Find where the given text appears and provide that cell's center as [x, y] coordinate. 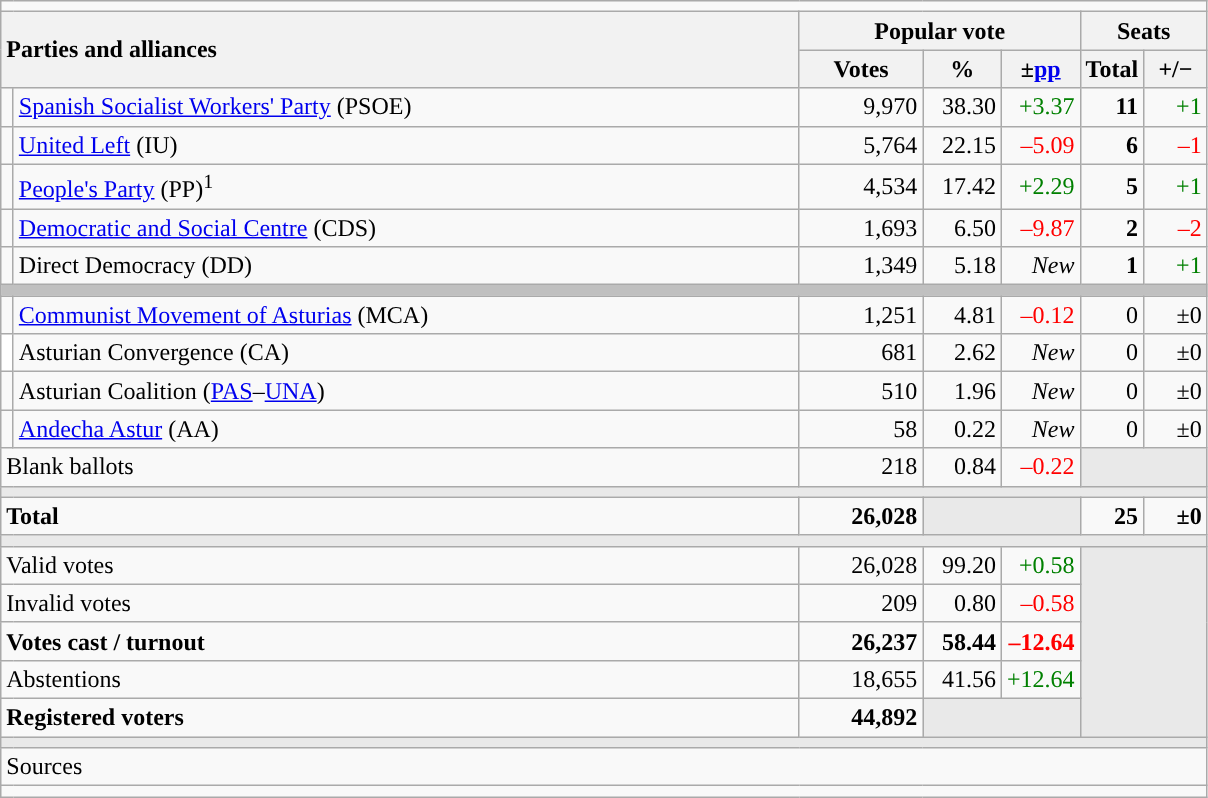
–1 [1176, 145]
Asturian Convergence (CA) [406, 353]
681 [861, 353]
–0.22 [1040, 467]
Registered voters [400, 718]
41.56 [962, 679]
25 [1112, 516]
2.62 [962, 353]
218 [861, 467]
+0.58 [1040, 565]
±pp [1040, 69]
+/− [1176, 69]
Andecha Astur (AA) [406, 429]
+12.64 [1040, 679]
38.30 [962, 107]
Popular vote [940, 31]
Direct Democracy (DD) [406, 266]
58 [861, 429]
209 [861, 603]
1 [1112, 266]
–0.58 [1040, 603]
18,655 [861, 679]
5,764 [861, 145]
Valid votes [400, 565]
–5.09 [1040, 145]
–12.64 [1040, 641]
Asturian Coalition (PAS–UNA) [406, 391]
–0.12 [1040, 315]
26,237 [861, 641]
4,534 [861, 186]
510 [861, 391]
17.42 [962, 186]
0.84 [962, 467]
Sources [604, 767]
1,251 [861, 315]
1.96 [962, 391]
+3.37 [1040, 107]
0.80 [962, 603]
11 [1112, 107]
Spanish Socialist Workers' Party (PSOE) [406, 107]
9,970 [861, 107]
Seats [1144, 31]
6.50 [962, 228]
6 [1112, 145]
Communist Movement of Asturias (MCA) [406, 315]
Abstentions [400, 679]
5.18 [962, 266]
44,892 [861, 718]
1,349 [861, 266]
99.20 [962, 565]
Invalid votes [400, 603]
% [962, 69]
Democratic and Social Centre (CDS) [406, 228]
1,693 [861, 228]
0.22 [962, 429]
5 [1112, 186]
+2.29 [1040, 186]
Blank ballots [400, 467]
2 [1112, 228]
Votes [861, 69]
4.81 [962, 315]
58.44 [962, 641]
–2 [1176, 228]
–9.87 [1040, 228]
Votes cast / turnout [400, 641]
22.15 [962, 145]
People's Party (PP)1 [406, 186]
United Left (IU) [406, 145]
Parties and alliances [400, 50]
